Locate the cell with the specified text and output its [X, Y] center coordinate. 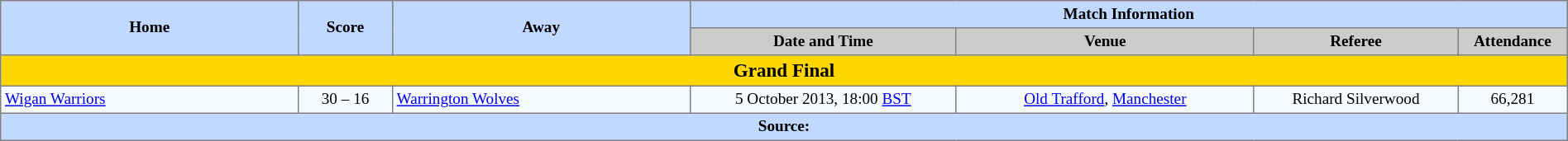
Warrington Wolves [541, 99]
Away [541, 28]
Referee [1355, 41]
Wigan Warriors [150, 99]
5 October 2013, 18:00 BST [823, 99]
66,281 [1513, 99]
Score [346, 28]
Old Trafford, Manchester [1105, 99]
Source: [784, 127]
Match Information [1128, 15]
30 – 16 [346, 99]
Richard Silverwood [1355, 99]
Home [150, 28]
Attendance [1513, 41]
Date and Time [823, 41]
Grand Final [784, 71]
Venue [1105, 41]
